Search for the cell housing the specified text and yield its (x, y) center coordinate. 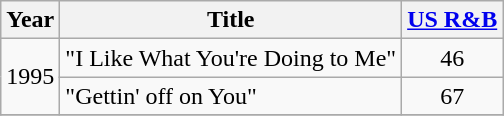
Title (231, 20)
46 (452, 58)
Year (30, 20)
67 (452, 96)
"I Like What You're Doing to Me" (231, 58)
US R&B (452, 20)
"Gettin' off on You" (231, 96)
1995 (30, 77)
